Locate the cell with the specified text and output its [x, y] center coordinate. 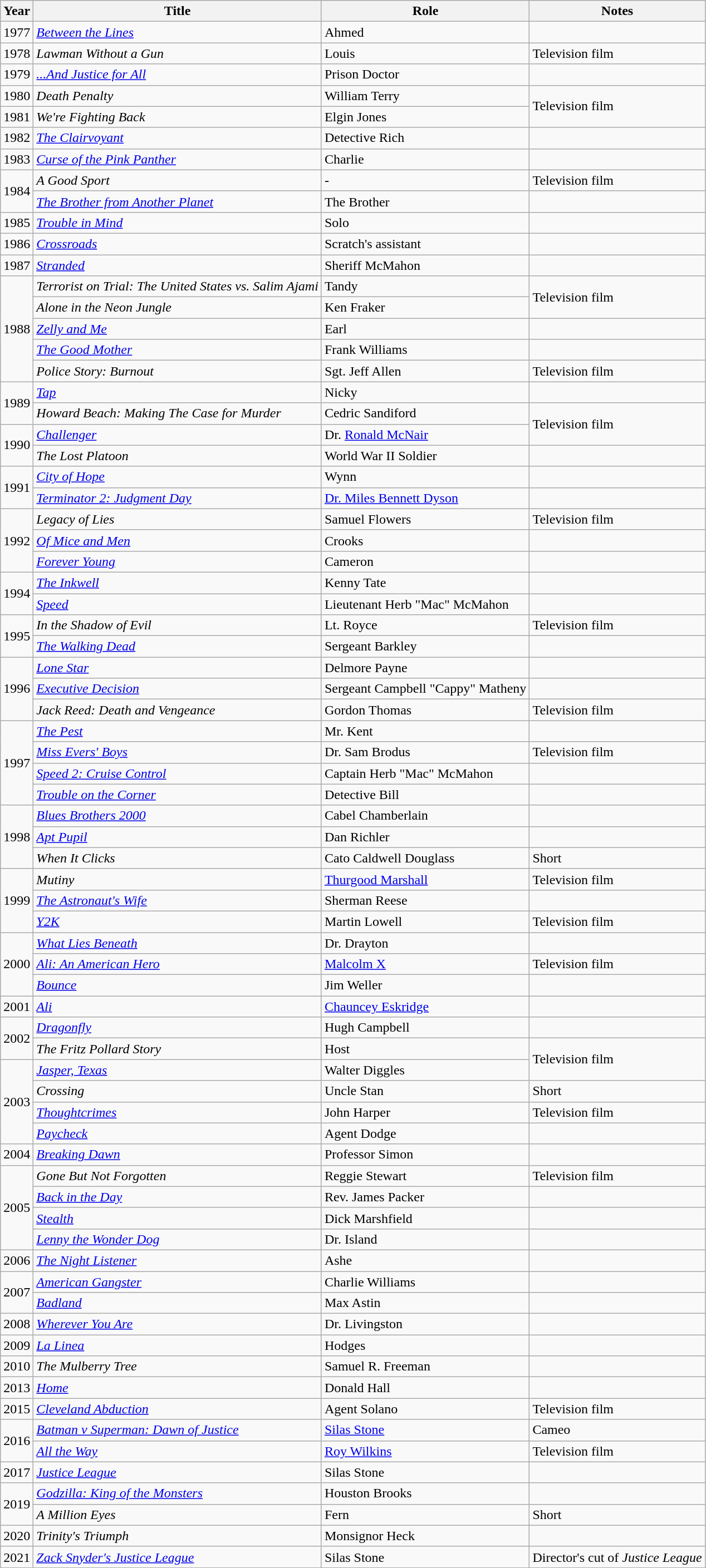
1984 [17, 191]
The Brother from Another Planet [178, 201]
Jasper, Texas [178, 1070]
1985 [17, 223]
Speed 2: Cruise Control [178, 773]
Cato Caldwell Douglass [425, 858]
Professor Simon [425, 1155]
Charlie [425, 159]
Title [178, 11]
1998 [17, 837]
1994 [17, 593]
1995 [17, 636]
Lieutenant Herb "Mac" McMahon [425, 604]
Sherman Reese [425, 900]
1996 [17, 689]
2010 [17, 1367]
Ashe [425, 1260]
1977 [17, 32]
Detective Bill [425, 795]
2009 [17, 1345]
1999 [17, 900]
2000 [17, 964]
1987 [17, 265]
Ali [178, 1007]
2015 [17, 1409]
Badland [178, 1303]
2013 [17, 1388]
Crossroads [178, 244]
Of Mice and Men [178, 540]
1981 [17, 117]
Elgin Jones [425, 117]
Fern [425, 1515]
Rev. James Packer [425, 1197]
Lawman Without a Gun [178, 53]
1991 [17, 487]
Sergeant Barkley [425, 647]
Trouble on the Corner [178, 795]
La Linea [178, 1345]
Role [425, 11]
William Terry [425, 96]
Cedric Sandiford [425, 413]
The Astronaut's Wife [178, 900]
Wherever You Are [178, 1324]
Tandy [425, 287]
Cabel Chamberlain [425, 816]
Ali: An American Hero [178, 964]
2002 [17, 1038]
City of Hope [178, 477]
Howard Beach: Making The Case for Murder [178, 413]
Martin Lowell [425, 921]
Tap [178, 392]
Delmore Payne [425, 668]
Ken Fraker [425, 308]
Prison Doctor [425, 75]
1980 [17, 96]
1983 [17, 159]
Nicky [425, 392]
Cleveland Abduction [178, 1409]
Zelly and Me [178, 329]
Miss Evers' Boys [178, 752]
- [425, 180]
Max Astin [425, 1303]
Frank Williams [425, 350]
Jim Weller [425, 985]
Terrorist on Trial: The United States vs. Salim Ajami [178, 287]
Walter Diggles [425, 1070]
2017 [17, 1472]
Legacy of Lies [178, 519]
Zack Snyder's Justice League [178, 1557]
2005 [17, 1207]
Host [425, 1049]
Reggie Stewart [425, 1176]
Y2K [178, 921]
Chauncey Eskridge [425, 1007]
...And Justice for All [178, 75]
Terminator 2: Judgment Day [178, 498]
Back in the Day [178, 1197]
Breaking Dawn [178, 1155]
Hodges [425, 1345]
Louis [425, 53]
The Pest [178, 731]
Dick Marshfield [425, 1218]
1990 [17, 445]
Dr. Island [425, 1239]
The Lost Platoon [178, 456]
The Night Listener [178, 1260]
Batman v Superman: Dawn of Justice [178, 1430]
1988 [17, 329]
The Inkwell [178, 583]
Cameron [425, 561]
Lenny the Wonder Dog [178, 1239]
Dr. Livingston [425, 1324]
Sergeant Campbell "Cappy" Matheny [425, 689]
2020 [17, 1536]
Paycheck [178, 1133]
The Brother [425, 201]
Ahmed [425, 32]
Notes [617, 11]
1992 [17, 540]
Director's cut of Justice League [617, 1557]
Year [17, 11]
Bounce [178, 985]
American Gangster [178, 1281]
Curse of the Pink Panther [178, 159]
2001 [17, 1007]
1982 [17, 138]
Lt. Royce [425, 625]
The Clairvoyant [178, 138]
Samuel Flowers [425, 519]
2016 [17, 1441]
Earl [425, 329]
Kenny Tate [425, 583]
2021 [17, 1557]
Roy Wilkins [425, 1451]
Scratch's assistant [425, 244]
Police Story: Burnout [178, 371]
Stealth [178, 1218]
Cameo [617, 1430]
Speed [178, 604]
World War II Soldier [425, 456]
Agent Dodge [425, 1133]
1979 [17, 75]
The Good Mother [178, 350]
Agent Solano [425, 1409]
Mutiny [178, 879]
Blues Brothers 2000 [178, 816]
We're Fighting Back [178, 117]
Home [178, 1388]
Thurgood Marshall [425, 879]
Gordon Thomas [425, 710]
Dragonfly [178, 1028]
2004 [17, 1155]
Dr. Sam Brodus [425, 752]
Sheriff McMahon [425, 265]
Trouble in Mind [178, 223]
Crooks [425, 540]
Lone Star [178, 668]
2003 [17, 1102]
Executive Decision [178, 689]
When It Clicks [178, 858]
Stranded [178, 265]
1989 [17, 403]
Dr. Drayton [425, 943]
Forever Young [178, 561]
1978 [17, 53]
Uncle Stan [425, 1091]
Dan Richler [425, 837]
Houston Brooks [425, 1493]
Gone But Not Forgotten [178, 1176]
Challenger [178, 435]
Dr. Miles Bennett Dyson [425, 498]
Jack Reed: Death and Vengeance [178, 710]
Thoughtcrimes [178, 1112]
Detective Rich [425, 138]
Malcolm X [425, 964]
1986 [17, 244]
Dr. Ronald McNair [425, 435]
1997 [17, 763]
In the Shadow of Evil [178, 625]
Death Penalty [178, 96]
The Walking Dead [178, 647]
Samuel R. Freeman [425, 1367]
Godzilla: King of the Monsters [178, 1493]
Apt Pupil [178, 837]
Alone in the Neon Jungle [178, 308]
2006 [17, 1260]
What Lies Beneath [178, 943]
Solo [425, 223]
Between the Lines [178, 32]
Charlie Williams [425, 1281]
All the Way [178, 1451]
Sgt. Jeff Allen [425, 371]
A Good Sport [178, 180]
Monsignor Heck [425, 1536]
A Million Eyes [178, 1515]
John Harper [425, 1112]
Wynn [425, 477]
Captain Herb "Mac" McMahon [425, 773]
2007 [17, 1292]
Trinity's Triumph [178, 1536]
Crossing [178, 1091]
2008 [17, 1324]
Donald Hall [425, 1388]
Hugh Campbell [425, 1028]
The Mulberry Tree [178, 1367]
Mr. Kent [425, 731]
2019 [17, 1504]
Justice League [178, 1472]
The Fritz Pollard Story [178, 1049]
